Scan for the cell matching the given text and deliver its (X, Y) coordinate at center. 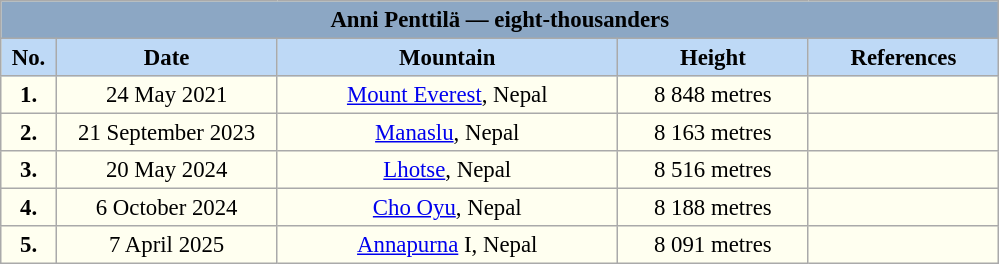
Cho Oyu, Nepal (448, 208)
8 163 metres (714, 133)
6 October 2024 (166, 208)
8 091 metres (714, 245)
Anni Penttilä — eight-thousanders (500, 20)
Date (166, 58)
8 848 metres (714, 95)
2. (29, 133)
No. (29, 58)
5. (29, 245)
Manaslu, Nepal (448, 133)
3. (29, 170)
8 516 metres (714, 170)
7 April 2025 (166, 245)
4. (29, 208)
Mount Everest, Nepal (448, 95)
8 188 metres (714, 208)
24 May 2021 (166, 95)
20 May 2024 (166, 170)
References (904, 58)
Height (714, 58)
1. (29, 95)
Mountain (448, 58)
Annapurna I, Nepal (448, 245)
Lhotse, Nepal (448, 170)
21 September 2023 (166, 133)
